Extract the [X, Y] coordinate from the center of the cell holding the provided text.  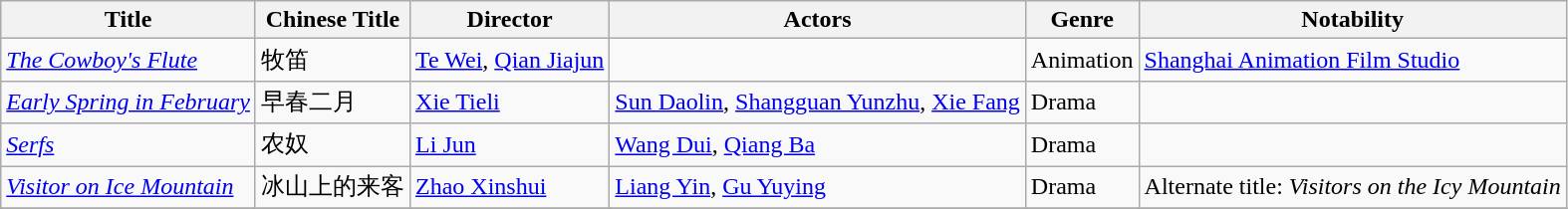
Animation [1082, 60]
牧笛 [333, 60]
Director [510, 20]
Actors [817, 20]
Serfs [129, 145]
Liang Yin, Gu Yuying [817, 187]
冰山上的来客 [333, 187]
Title [129, 20]
Wang Dui, Qiang Ba [817, 145]
Chinese Title [333, 20]
Shanghai Animation Film Studio [1353, 60]
Li Jun [510, 145]
Te Wei, Qian Jiajun [510, 60]
Alternate title: Visitors on the Icy Mountain [1353, 187]
农奴 [333, 145]
Early Spring in February [129, 102]
Genre [1082, 20]
Visitor on Ice Mountain [129, 187]
Zhao Xinshui [510, 187]
Xie Tieli [510, 102]
Notability [1353, 20]
早春二月 [333, 102]
Sun Daolin, Shangguan Yunzhu, Xie Fang [817, 102]
The Cowboy's Flute [129, 60]
